Pinpoint the cell where the given text exists, returning its (x, y) midpoint coordinate. 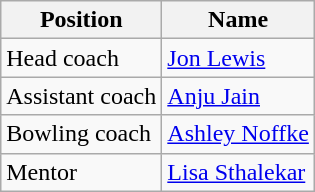
Bowling coach (82, 134)
Head coach (82, 58)
Lisa Sthalekar (238, 172)
Position (82, 20)
Assistant coach (82, 96)
Ashley Noffke (238, 134)
Name (238, 20)
Jon Lewis (238, 58)
Mentor (82, 172)
Anju Jain (238, 96)
